Scan for the cell matching the given text and deliver its [X, Y] coordinate at center. 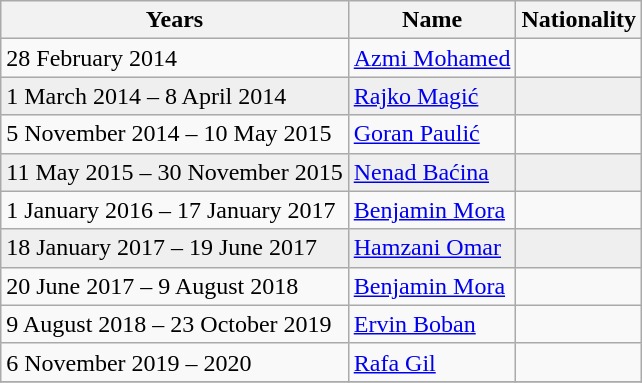
9 August 2018 – 23 October 2019 [174, 324]
Goran Paulić [432, 134]
Rafa Gil [432, 362]
Nenad Baćina [432, 172]
Hamzani Omar [432, 248]
20 June 2017 – 9 August 2018 [174, 286]
1 March 2014 – 8 April 2014 [174, 96]
Azmi Mohamed [432, 58]
Nationality [579, 20]
11 May 2015 – 30 November 2015 [174, 172]
5 November 2014 – 10 May 2015 [174, 134]
Rajko Magić [432, 96]
6 November 2019 – 2020 [174, 362]
18 January 2017 – 19 June 2017 [174, 248]
1 January 2016 – 17 January 2017 [174, 210]
28 February 2014 [174, 58]
Ervin Boban [432, 324]
Years [174, 20]
Name [432, 20]
